Detect which cell encompasses the target text, then output its [X, Y] center coordinate. 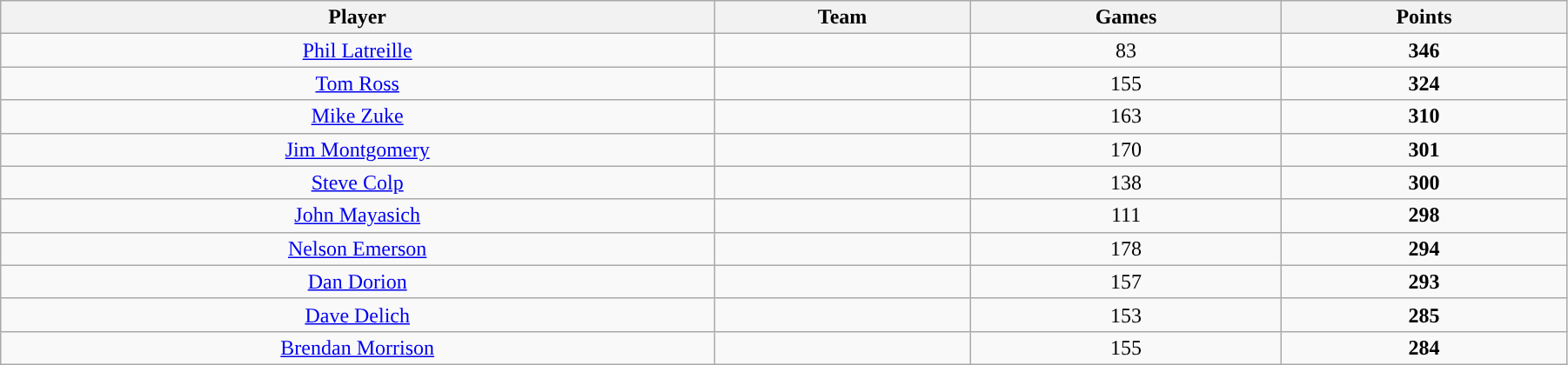
293 [1424, 282]
300 [1424, 182]
Team [842, 17]
310 [1424, 116]
170 [1126, 149]
284 [1424, 348]
153 [1126, 315]
301 [1424, 149]
298 [1424, 216]
Dave Delich [358, 315]
Nelson Emerson [358, 249]
178 [1126, 249]
83 [1126, 50]
Steve Colp [358, 182]
Tom Ross [358, 83]
157 [1126, 282]
Jim Montgomery [358, 149]
John Mayasich [358, 216]
Games [1126, 17]
Brendan Morrison [358, 348]
324 [1424, 83]
285 [1424, 315]
Mike Zuke [358, 116]
138 [1126, 182]
Dan Dorion [358, 282]
111 [1126, 216]
163 [1126, 116]
Phil Latreille [358, 50]
Points [1424, 17]
Player [358, 17]
346 [1424, 50]
294 [1424, 249]
